Determine the [x, y] coordinate at the center of the cell enclosing the given text.  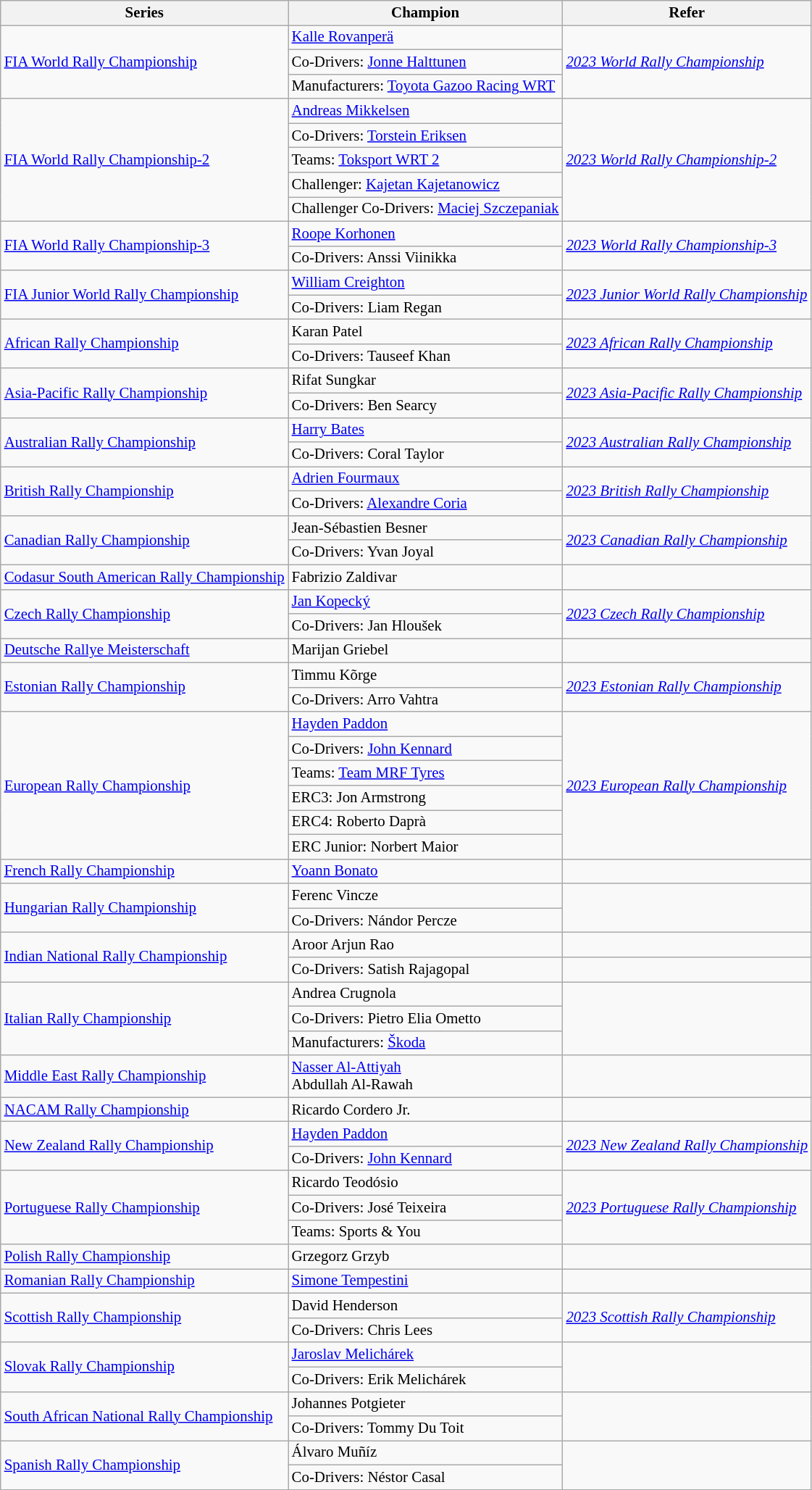
Australian Rally Championship [145, 442]
FIA World Rally Championship [145, 62]
Slovak Rally Championship [145, 1367]
Indian National Rally Championship [145, 957]
Series [145, 13]
Estonian Rally Championship [145, 687]
Portuguese Rally Championship [145, 1207]
2023 World Rally Championship [687, 62]
Co-Drivers: Torstein Eriksen [426, 136]
William Creighton [426, 283]
Grzegorz Grzyb [426, 1257]
Aroor Arjun Rao [426, 945]
NACAM Rally Championship [145, 1110]
ERC4: Roberto Daprà [426, 823]
French Rally Championship [145, 871]
Adrien Fourmaux [426, 479]
Co-Drivers: Chris Lees [426, 1330]
Co-Drivers: Coral Taylor [426, 454]
FIA Junior World Rally Championship [145, 295]
Scottish Rally Championship [145, 1318]
ERC Junior: Norbert Maior [426, 846]
2023 African Rally Championship [687, 344]
2023 Australian Rally Championship [687, 442]
2023 British Rally Championship [687, 491]
Co-Drivers: Tauseef Khan [426, 356]
Manufacturers: Škoda [426, 1043]
David Henderson [426, 1306]
Canadian Rally Championship [145, 540]
Challenger Co-Drivers: Maciej Szczepaniak [426, 209]
Álvaro Muñíz [426, 1453]
Co-Drivers: Ben Searcy [426, 405]
Spanish Rally Championship [145, 1465]
Ricardo Teodósio [426, 1183]
Simone Tempestini [426, 1281]
Nasser Al-Attiyah Abdullah Al-Rawah [426, 1076]
Co-Drivers: Yvan Joyal [426, 552]
FIA World Rally Championship-2 [145, 159]
Ferenc Vincze [426, 896]
Andrea Crugnola [426, 994]
2023 Estonian Rally Championship [687, 687]
Co-Drivers: Arro Vahtra [426, 699]
Polish Rally Championship [145, 1257]
FIA World Rally Championship-3 [145, 246]
Middle East Rally Championship [145, 1076]
Andreas Mikkelsen [426, 111]
Romanian Rally Championship [145, 1281]
Harry Bates [426, 430]
British Rally Championship [145, 491]
Jan Kopecký [426, 602]
2023 World Rally Championship-3 [687, 246]
Czech Rally Championship [145, 614]
Co-Drivers: Pietro Elia Ometto [426, 1018]
Jean-Sébastien Besner [426, 528]
Rifat Sungkar [426, 380]
Jaroslav Melichárek [426, 1354]
Co-Drivers: Alexandre Coria [426, 504]
Co-Drivers: Jonne Halttunen [426, 62]
South African National Rally Championship [145, 1416]
Challenger: Kajetan Kajetanowicz [426, 185]
2023 Scottish Rally Championship [687, 1318]
Manufacturers: Toyota Gazoo Racing WRT [426, 86]
Champion [426, 13]
European Rally Championship [145, 786]
Johannes Potgieter [426, 1404]
Co-Drivers: Tommy Du Toit [426, 1428]
Codasur South American Rally Championship [145, 577]
Co-Drivers: Liam Regan [426, 307]
Asia-Pacific Rally Championship [145, 393]
ERC3: Jon Armstrong [426, 798]
Co-Drivers: Jan Hloušek [426, 626]
Teams: Sports & You [426, 1232]
Teams: Team MRF Tyres [426, 773]
New Zealand Rally Championship [145, 1146]
2023 Czech Rally Championship [687, 614]
Co-Drivers: Anssi Viinikka [426, 258]
Marijan Griebel [426, 651]
African Rally Championship [145, 344]
Co-Drivers: Nándor Percze [426, 920]
Co-Drivers: Satish Rajagopal [426, 970]
Co-Drivers: Erik Melichárek [426, 1379]
Co-Drivers: José Teixeira [426, 1207]
Refer [687, 13]
Kalle Rovanperä [426, 37]
2023 Portuguese Rally Championship [687, 1207]
Ricardo Cordero Jr. [426, 1110]
Karan Patel [426, 332]
Yoann Bonato [426, 871]
Roope Korhonen [426, 233]
Italian Rally Championship [145, 1018]
2023 Asia-Pacific Rally Championship [687, 393]
Teams: Toksport WRT 2 [426, 160]
2023 New Zealand Rally Championship [687, 1146]
2023 World Rally Championship-2 [687, 159]
2023 Junior World Rally Championship [687, 295]
Fabrizio Zaldivar [426, 577]
Hungarian Rally Championship [145, 908]
Deutsche Rallye Meisterschaft [145, 651]
2023 European Rally Championship [687, 786]
Timmu Kõrge [426, 675]
Co-Drivers: Néstor Casal [426, 1477]
2023 Canadian Rally Championship [687, 540]
